Locate the cell with the specified text and output its [X, Y] center coordinate. 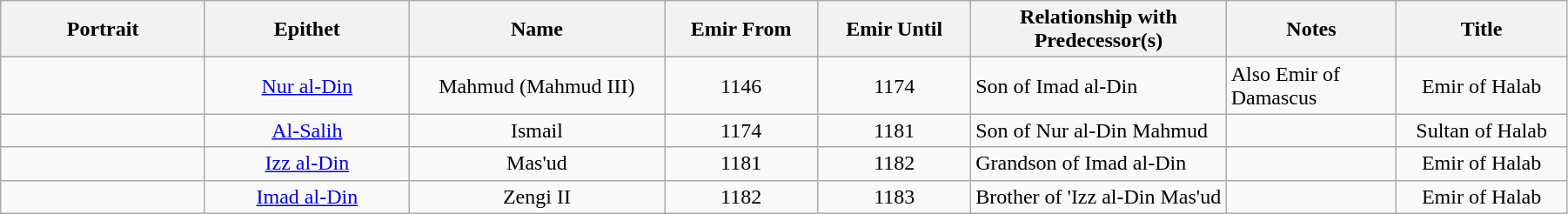
Name [536, 30]
Emir Until [895, 30]
Ismail [536, 130]
Grandson of Imad al-Din [1098, 164]
Nur al-Din [306, 85]
Zengi II [536, 197]
Sultan of Halab [1482, 130]
Son of Imad al-Din [1098, 85]
Epithet [306, 30]
Title [1482, 30]
Brother of 'Izz al-Din Mas'ud [1098, 197]
1183 [895, 197]
Portrait [103, 30]
Also Emir of Damascus [1311, 85]
Al-Salih [306, 130]
1146 [741, 85]
Relationship with Predecessor(s) [1098, 30]
Notes [1311, 30]
Mahmud (Mahmud III) [536, 85]
Emir From [741, 30]
Izz al-Din [306, 164]
Mas'ud [536, 164]
Imad al-Din [306, 197]
Son of Nur al-Din Mahmud [1098, 130]
